Identify which cell holds the provided text, then report its [x, y] central coordinate. 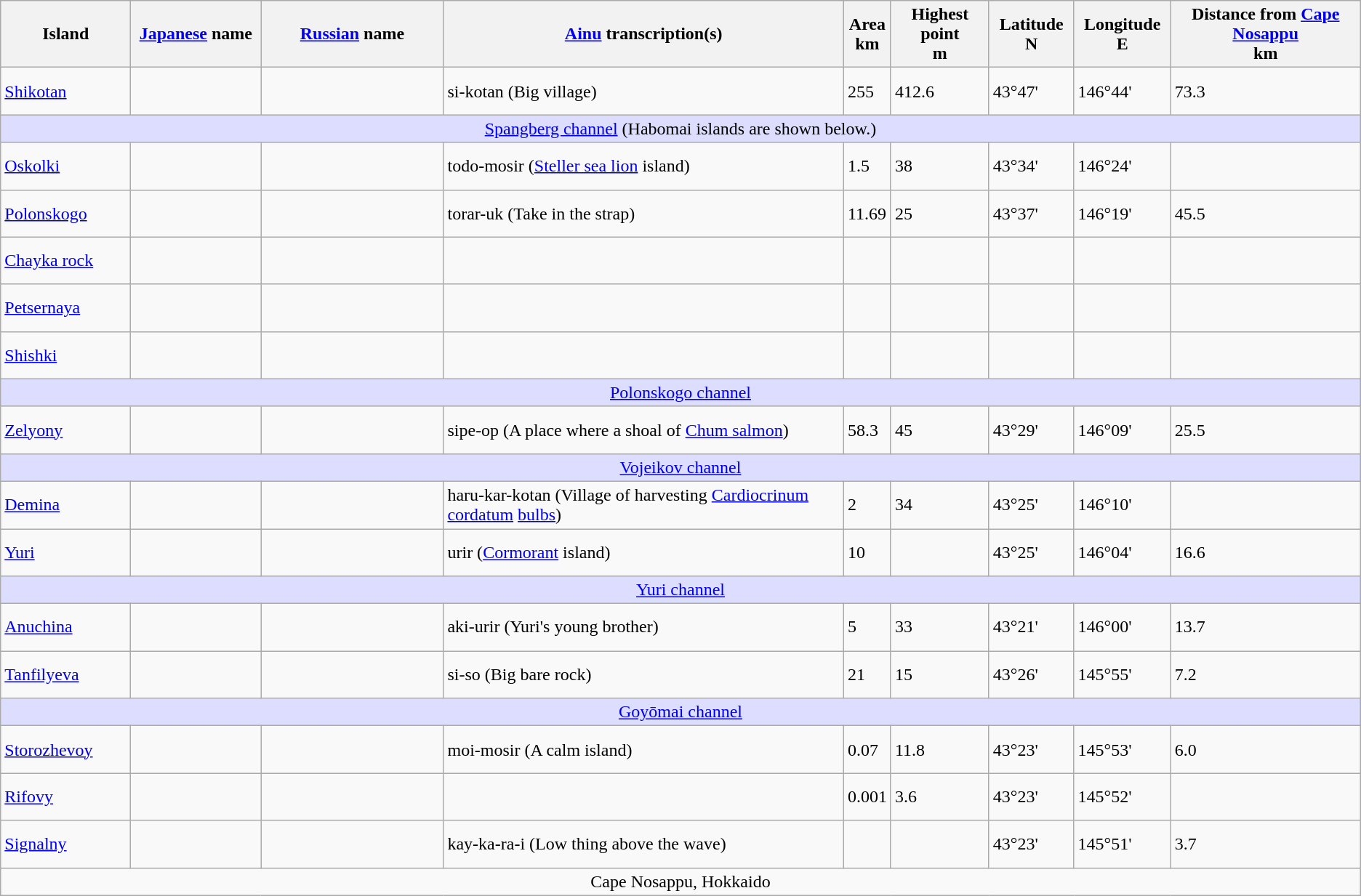
moi-mosir (A calm island) [643, 750]
34 [939, 504]
Storozhevoy [65, 750]
146°24' [1123, 166]
Shikotan [65, 92]
5 [867, 628]
urir (Cormorant island) [643, 552]
145°52' [1123, 796]
146°04' [1123, 552]
146°44' [1123, 92]
45.5 [1265, 214]
15 [939, 674]
412.6 [939, 92]
25.5 [1265, 430]
43°37' [1031, 214]
torar-uk (Take in the strap) [643, 214]
Petsernaya [65, 308]
145°51' [1123, 844]
13.7 [1265, 628]
Highest pointm [939, 34]
Areakm [867, 34]
43°47' [1031, 92]
Longitude E [1123, 34]
146°09' [1123, 430]
Yuri [65, 552]
255 [867, 92]
1.5 [867, 166]
Island [65, 34]
2 [867, 504]
Demina [65, 504]
Tanfilyeva [65, 674]
Spangberg channel (Habomai islands are shown below.) [680, 129]
3.7 [1265, 844]
Russian name [352, 34]
Cape Nosappu, Hokkaido [680, 881]
Japanese name [196, 34]
16.6 [1265, 552]
Shishki [65, 355]
si-kotan (Big village) [643, 92]
43°34' [1031, 166]
145°55' [1123, 674]
haru-kar-kotan (Village of harvesting Cardiocrinum cordatum bulbs) [643, 504]
145°53' [1123, 750]
3.6 [939, 796]
10 [867, 552]
Rifovy [65, 796]
kay-ka-ra-i (Low thing above the wave) [643, 844]
Polonskogo [65, 214]
Zelyony [65, 430]
todo-mosir (Steller sea lion island) [643, 166]
Distance from Cape Nosappukm [1265, 34]
11.69 [867, 214]
aki-urir (Yuri's young brother) [643, 628]
Latitude N [1031, 34]
Yuri channel [680, 590]
Anuchina [65, 628]
Signalny [65, 844]
0.07 [867, 750]
Goyōmai channel [680, 712]
43°21' [1031, 628]
146°00' [1123, 628]
Polonskogo channel [680, 392]
43°29' [1031, 430]
Oskolki [65, 166]
25 [939, 214]
146°10' [1123, 504]
38 [939, 166]
73.3 [1265, 92]
0.001 [867, 796]
146°19' [1123, 214]
11.8 [939, 750]
43°26' [1031, 674]
21 [867, 674]
si-so (Big bare rock) [643, 674]
33 [939, 628]
sipe-op (A place where a shoal of Chum salmon) [643, 430]
Chayka rock [65, 260]
58.3 [867, 430]
7.2 [1265, 674]
Vojeikov channel [680, 467]
45 [939, 430]
6.0 [1265, 750]
Ainu transcription(s) [643, 34]
